Return the [X, Y] coordinate for the center point of the cell that contains the specified text.  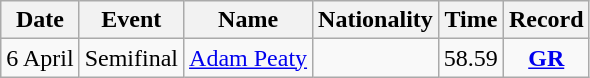
Record [546, 20]
Time [470, 20]
Nationality [376, 20]
Event [131, 20]
Date [40, 20]
Adam Peaty [248, 58]
6 April [40, 58]
Name [248, 20]
Semifinal [131, 58]
58.59 [470, 58]
GR [546, 58]
